Return (x, y) of the center of cell containing provided text 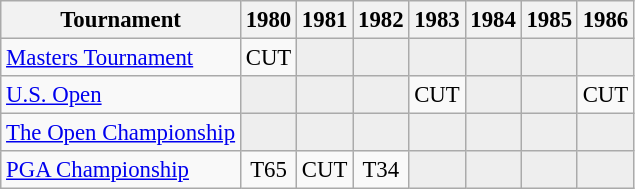
Tournament (121, 20)
1985 (549, 20)
1984 (493, 20)
The Open Championship (121, 133)
1982 (381, 20)
1981 (325, 20)
Masters Tournament (121, 58)
U.S. Open (121, 95)
1983 (437, 20)
1986 (605, 20)
1980 (268, 20)
T65 (268, 170)
PGA Championship (121, 170)
T34 (381, 170)
